Return [X, Y] of the center of cell containing provided text 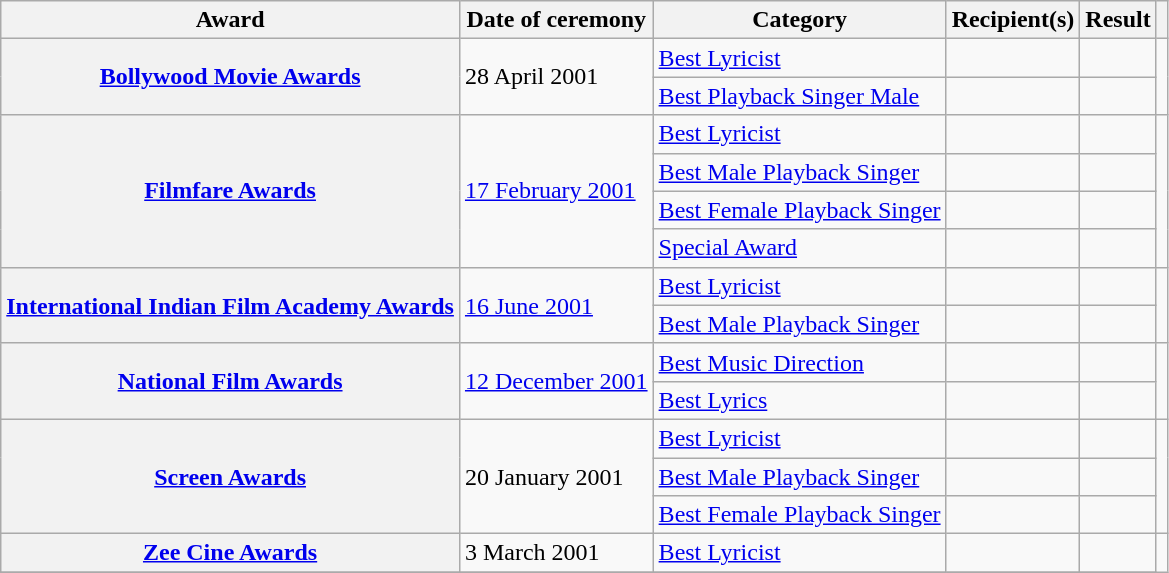
Date of ceremony [556, 20]
International Indian Film Academy Awards [230, 305]
Best Music Direction [800, 362]
Recipient(s) [1013, 20]
Zee Cine Awards [230, 553]
Bollywood Movie Awards [230, 77]
National Film Awards [230, 381]
28 April 2001 [556, 77]
3 March 2001 [556, 553]
16 June 2001 [556, 305]
Screen Awards [230, 476]
Special Award [800, 248]
Best Playback Singer Male [800, 96]
12 December 2001 [556, 381]
Category [800, 20]
Result [1118, 20]
20 January 2001 [556, 476]
Best Lyrics [800, 400]
Award [230, 20]
17 February 2001 [556, 191]
Filmfare Awards [230, 191]
